Pinpoint the cell where the given text exists, returning its [x, y] midpoint coordinate. 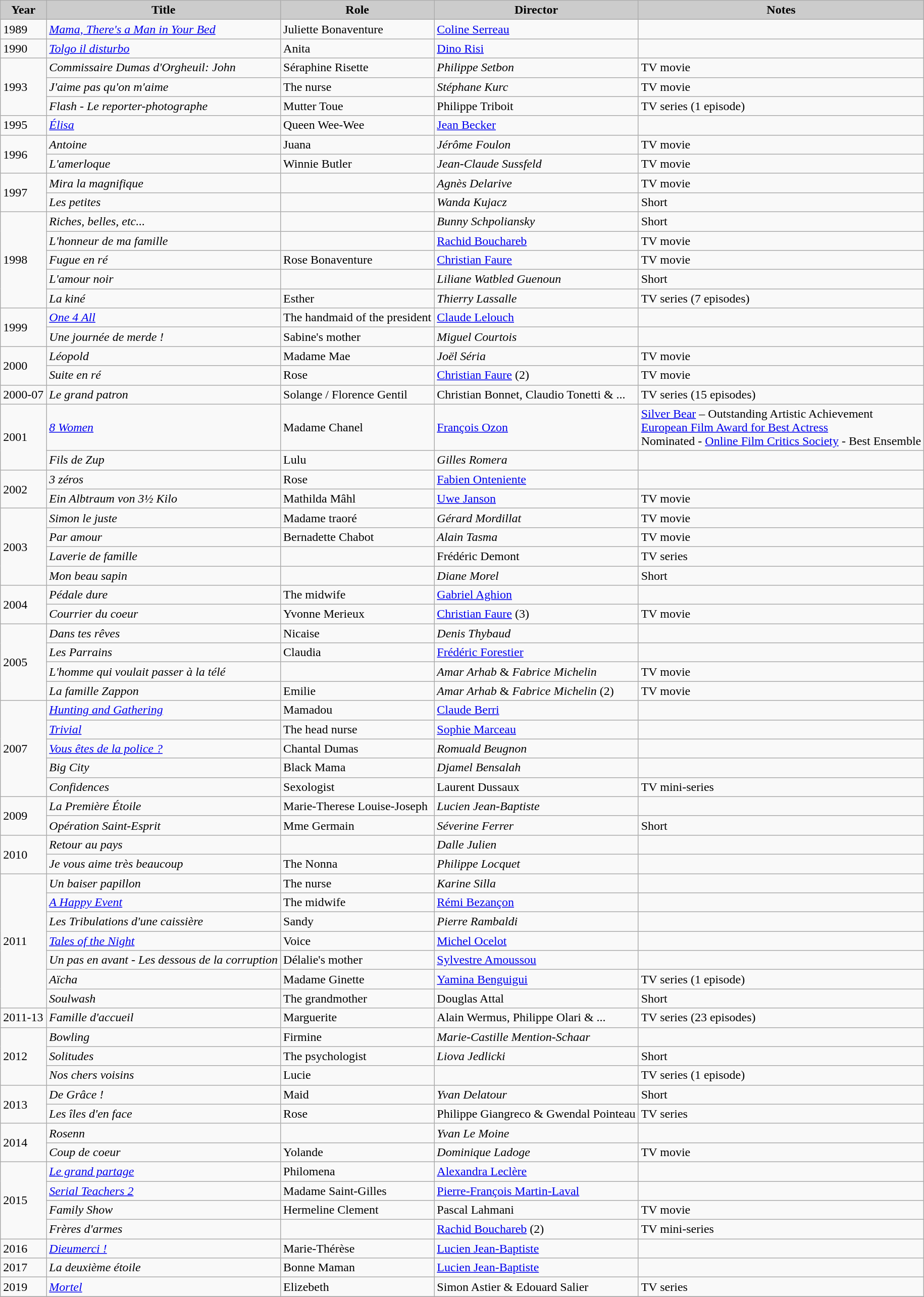
Christian Faure (3) [536, 614]
Claude Lelouch [536, 318]
Les Tribulations d'une caissière [164, 922]
Pierre-François Martin-Laval [536, 1190]
3 zéros [164, 479]
Christian Faure [536, 260]
1999 [23, 327]
Les petites [164, 202]
The head nurse [357, 729]
The Nonna [357, 864]
1993 [23, 87]
Rachid Bouchareb [536, 241]
2011-13 [23, 1018]
Yvan Delatour [536, 1094]
Une journée de merde ! [164, 337]
2012 [23, 1056]
Notes [781, 10]
Frédéric Forestier [536, 653]
Elizebeth [357, 1287]
Simon le juste [164, 518]
Bernadette Chabot [357, 537]
Séraphine Risette [357, 68]
1989 [23, 29]
Claudia [357, 653]
2004 [23, 605]
2007 [23, 749]
Lucie [357, 1075]
Marie-Thérèse [357, 1249]
Flash - Le reporter-photographe [164, 106]
2000-07 [23, 394]
2015 [23, 1200]
The psychologist [357, 1056]
Le grand partage [164, 1171]
2002 [23, 489]
2013 [23, 1104]
Un pas en avant - Les dessous de la corruption [164, 960]
Madame traoré [357, 518]
L'amerloque [164, 164]
Juana [357, 144]
2009 [23, 816]
Hunting and Gathering [164, 710]
Djamel Bensalah [536, 768]
Philippe Triboit [536, 106]
Pascal Lahmani [536, 1210]
Délalie's mother [357, 960]
Confidences [164, 787]
Douglas Attal [536, 999]
Coup de coeur [164, 1152]
Par amour [164, 537]
Denis Thybaud [536, 633]
L'amour noir [164, 279]
Ein Albtraum von 3½ Kilo [164, 498]
Mathilda Mâhl [357, 498]
2017 [23, 1268]
Serial Teachers 2 [164, 1190]
Philippe Giangreco & Gwendal Pointeau [536, 1114]
Dans tes rêves [164, 633]
Voice [357, 941]
Yolande [357, 1152]
Liliane Watbled Guenoun [536, 279]
Jean Becker [536, 125]
Gabriel Aghion [536, 595]
Pédale dure [164, 595]
Aïcha [164, 979]
Liova Jedlicki [536, 1056]
Fabien Onteniente [536, 479]
Bunny Schpoliansky [536, 221]
Vous êtes de la police ? [164, 749]
Alain Wermus, Philippe Olari & ... [536, 1018]
Tolgo il disturbo [164, 48]
Philippe Locquet [536, 864]
Thierry Lassalle [536, 298]
TV series (23 episodes) [781, 1018]
Marguerite [357, 1018]
Léopold [164, 356]
Christian Faure (2) [536, 375]
Trivial [164, 729]
Yamina Benguigui [536, 979]
Rachid Bouchareb (2) [536, 1229]
1990 [23, 48]
1996 [23, 154]
Joël Séria [536, 356]
Black Mama [357, 768]
Agnès Delarive [536, 183]
Le grand patron [164, 394]
Anita [357, 48]
Mortel [164, 1287]
Mutter Toue [357, 106]
Sylvestre Amoussou [536, 960]
Alain Tasma [536, 537]
Madame Saint-Gilles [357, 1190]
2011 [23, 941]
Family Show [164, 1210]
Mama, There's a Man in Your Bed [164, 29]
Antoine [164, 144]
La kiné [164, 298]
François Ozon [536, 427]
Nicaise [357, 633]
1997 [23, 192]
Fils de Zup [164, 460]
Emilie [357, 691]
Philomena [357, 1171]
Séverine Ferrer [536, 825]
2003 [23, 546]
Maid [357, 1094]
Mon beau sapin [164, 575]
Bonne Maman [357, 1268]
2019 [23, 1287]
Mamadou [357, 710]
2005 [23, 662]
Amar Arhab & Fabrice Michelin [536, 672]
Dieumerci ! [164, 1249]
Dominique Ladoge [536, 1152]
2000 [23, 366]
Title [164, 10]
Mira la magnifique [164, 183]
Fugue en ré [164, 260]
Marie-Therese Louise-Joseph [357, 806]
Winnie Butler [357, 164]
Nos chers voisins [164, 1075]
Silver Bear – Outstanding Artistic Achievement European Film Award for Best Actress Nominated - Online Film Critics Society - Best Ensemble [781, 427]
Yvan Le Moine [536, 1133]
Yvonne Merieux [357, 614]
Retour au pays [164, 844]
La famille Zappon [164, 691]
Jean-Claude Sussfeld [536, 164]
Year [23, 10]
Pierre Rambaldi [536, 922]
2016 [23, 1249]
Chantal Dumas [357, 749]
Tales of the Night [164, 941]
Esther [357, 298]
Commissaire Dumas d'Orgheuil: John [164, 68]
1998 [23, 260]
Dino Risi [536, 48]
Élisa [164, 125]
Queen Wee-Wee [357, 125]
Karine Silla [536, 883]
2010 [23, 854]
Famille d'accueil [164, 1018]
TV series (15 episodes) [781, 394]
La deuxième étoile [164, 1268]
Rose Bonaventure [357, 260]
Philippe Setbon [536, 68]
Rosenn [164, 1133]
Les Parrains [164, 653]
The grandmother [357, 999]
TV series (7 episodes) [781, 298]
2014 [23, 1142]
Suite en ré [164, 375]
Hermeline Clement [357, 1210]
Coline Serreau [536, 29]
Simon Astier & Edouard Salier [536, 1287]
Marie-Castille Mention-Schaar [536, 1037]
Mme Germain [357, 825]
Big City [164, 768]
Director [536, 10]
Les îles d'en face [164, 1114]
J'aime pas qu'on m'aime [164, 87]
Amar Arhab & Fabrice Michelin (2) [536, 691]
Laurent Dussaux [536, 787]
Riches, belles, etc... [164, 221]
Juliette Bonaventure [357, 29]
Romuald Beugnon [536, 749]
Madame Chanel [357, 427]
Miguel Courtois [536, 337]
Dalle Julien [536, 844]
Rémi Bezançon [536, 903]
Role [357, 10]
Madame Mae [357, 356]
Laverie de famille [164, 556]
Firmine [357, 1037]
Wanda Kujacz [536, 202]
De Grâce ! [164, 1094]
Un baiser papillon [164, 883]
Michel Ocelot [536, 941]
L'homme qui voulait passer à la télé [164, 672]
Sophie Marceau [536, 729]
Gérard Mordillat [536, 518]
Sabine's mother [357, 337]
Stéphane Kurc [536, 87]
Gilles Romera [536, 460]
Soulwash [164, 999]
Sandy [357, 922]
Je vous aime très beaucoup [164, 864]
Frères d'armes [164, 1229]
L'honneur de ma famille [164, 241]
Lulu [357, 460]
One 4 All [164, 318]
Alexandra Leclère [536, 1171]
Opération Saint-Esprit [164, 825]
Diane Morel [536, 575]
Courrier du coeur [164, 614]
8 Women [164, 427]
The handmaid of the president [357, 318]
1995 [23, 125]
Uwe Janson [536, 498]
Christian Bonnet, Claudio Tonetti & ... [536, 394]
Jérôme Foulon [536, 144]
Frédéric Demont [536, 556]
Bowling [164, 1037]
Claude Berri [536, 710]
A Happy Event [164, 903]
Madame Ginette [357, 979]
La Première Étoile [164, 806]
2001 [23, 437]
Sexologist [357, 787]
Solitudes [164, 1056]
Solange / Florence Gentil [357, 394]
